Detect which cell encompasses the target text, then output its (X, Y) center coordinate. 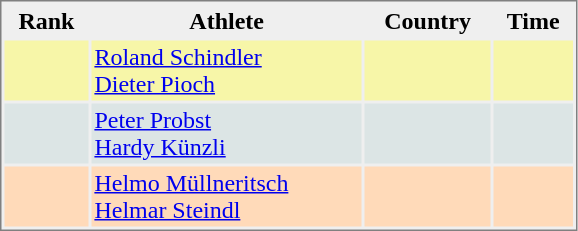
Peter ProbstHardy Künzli (226, 134)
Rank (46, 20)
Helmo MüllneritschHelmar Steindl (226, 196)
Country (428, 20)
Roland SchindlerDieter Pioch (226, 70)
Time (533, 20)
Athlete (226, 20)
